Find where the given text appears and provide that cell's center as (x, y) coordinate. 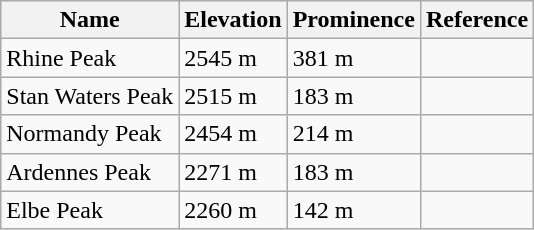
2515 m (233, 96)
142 m (354, 210)
214 m (354, 134)
2260 m (233, 210)
Reference (476, 20)
381 m (354, 58)
Prominence (354, 20)
Normandy Peak (90, 134)
Name (90, 20)
Elevation (233, 20)
2271 m (233, 172)
Rhine Peak (90, 58)
2454 m (233, 134)
Stan Waters Peak (90, 96)
Elbe Peak (90, 210)
2545 m (233, 58)
Ardennes Peak (90, 172)
